Extract the (X, Y) coordinate from the center of the cell holding the provided text.  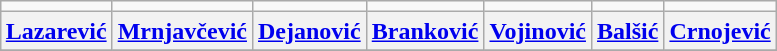
Crnojević (720, 31)
Vojinović (538, 31)
Branković (425, 31)
Mrnjavčević (182, 31)
Dejanović (309, 31)
Balšić (627, 31)
Lazarević (56, 31)
